Return the [x, y] coordinate for the center point of the cell that contains the specified text.  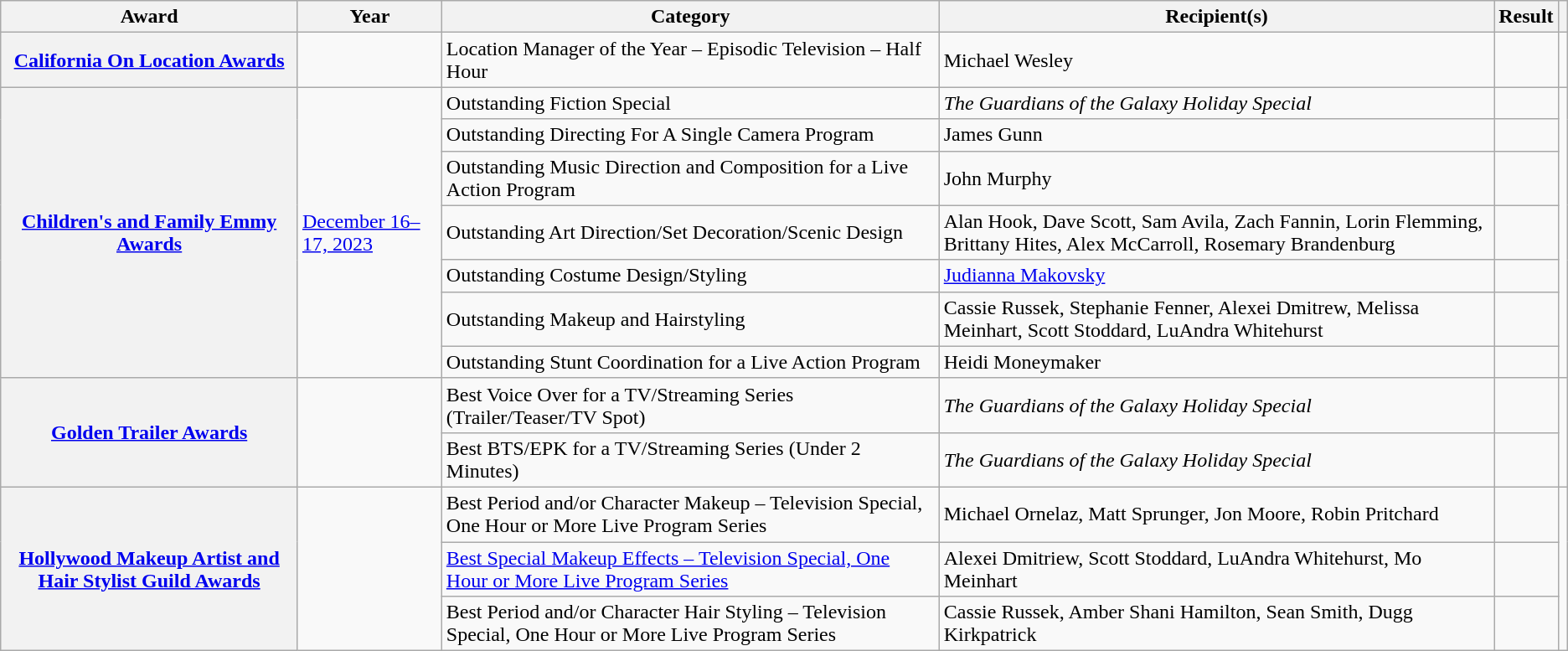
Alan Hook, Dave Scott, Sam Avila, Zach Fannin, Lorin Flemming, Brittany Hites, Alex McCarroll, Rosemary Brandenburg [1216, 233]
Location Manager of the Year – Episodic Television – Half Hour [690, 60]
Outstanding Directing For A Single Camera Program [690, 135]
Cassie Russek, Amber Shani Hamilton, Sean Smith, Dugg Kirkpatrick [1216, 623]
James Gunn [1216, 135]
Heidi Moneymaker [1216, 362]
Outstanding Music Direction and Composition for a Live Action Program [690, 178]
Best Voice Over for a TV/Streaming Series (Trailer/Teaser/TV Spot) [690, 406]
Cassie Russek, Stephanie Fenner, Alexei Dmitrew, Melissa Meinhart, Scott Stoddard, LuAndra Whitehurst [1216, 318]
Year [369, 17]
Alexei Dmitriew, Scott Stoddard, LuAndra Whitehurst, Mo Meinhart [1216, 568]
Children's and Family Emmy Awards [149, 233]
Judianna Makovsky [1216, 276]
Best Period and/or Character Hair Styling – Television Special, One Hour or More Live Program Series [690, 623]
John Murphy [1216, 178]
Outstanding Stunt Coordination for a Live Action Program [690, 362]
Michael Ornelaz, Matt Sprunger, Jon Moore, Robin Pritchard [1216, 514]
Category [690, 17]
Hollywood Makeup Artist and Hair Stylist Guild Awards [149, 568]
Michael Wesley [1216, 60]
California On Location Awards [149, 60]
Best Period and/or Character Makeup – Television Special, One Hour or More Live Program Series [690, 514]
Outstanding Makeup and Hairstyling [690, 318]
Best BTS/EPK for a TV/Streaming Series (Under 2 Minutes) [690, 459]
December 16–17, 2023 [369, 233]
Recipient(s) [1216, 17]
Award [149, 17]
Golden Trailer Awards [149, 432]
Result [1526, 17]
Outstanding Costume Design/Styling [690, 276]
Best Special Makeup Effects – Television Special, One Hour or More Live Program Series [690, 568]
Outstanding Fiction Special [690, 103]
Outstanding Art Direction/Set Decoration/Scenic Design [690, 233]
